Extract the [X, Y] coordinate from the center of the cell holding the provided text.  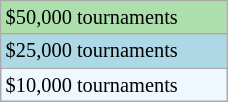
$50,000 tournaments [114, 17]
$25,000 tournaments [114, 51]
$10,000 tournaments [114, 85]
